From the cell containing the given text, extract its center point as [x, y] coordinate. 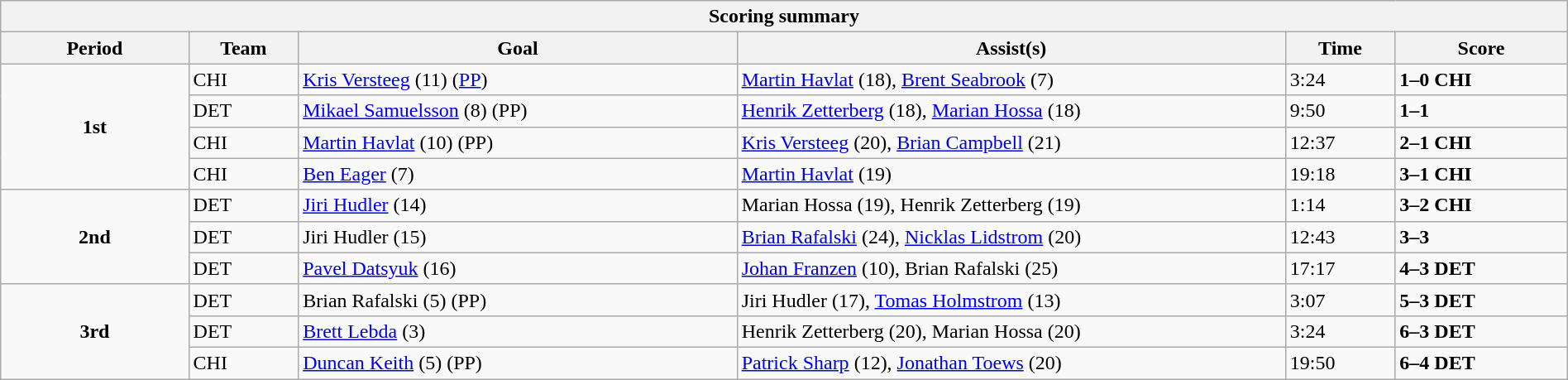
Pavel Datsyuk (16) [518, 268]
Mikael Samuelsson (8) (PP) [518, 111]
Johan Franzen (10), Brian Rafalski (25) [1011, 268]
6–3 DET [1481, 331]
Henrik Zetterberg (20), Marian Hossa (20) [1011, 331]
Martin Havlat (10) (PP) [518, 142]
3–2 CHI [1481, 205]
3rd [94, 331]
Henrik Zetterberg (18), Marian Hossa (18) [1011, 111]
Scoring summary [784, 17]
Jiri Hudler (17), Tomas Holmstrom (13) [1011, 300]
19:50 [1340, 363]
17:17 [1340, 268]
Patrick Sharp (12), Jonathan Toews (20) [1011, 363]
Jiri Hudler (14) [518, 205]
Score [1481, 48]
Martin Havlat (19) [1011, 174]
Period [94, 48]
1–1 [1481, 111]
19:18 [1340, 174]
3–1 CHI [1481, 174]
2–1 CHI [1481, 142]
2nd [94, 237]
Assist(s) [1011, 48]
Brian Rafalski (5) (PP) [518, 300]
Marian Hossa (19), Henrik Zetterberg (19) [1011, 205]
Team [243, 48]
12:43 [1340, 237]
5–3 DET [1481, 300]
Brett Lebda (3) [518, 331]
1:14 [1340, 205]
Brian Rafalski (24), Nicklas Lidstrom (20) [1011, 237]
Duncan Keith (5) (PP) [518, 363]
6–4 DET [1481, 363]
4–3 DET [1481, 268]
1–0 CHI [1481, 79]
3:07 [1340, 300]
Kris Versteeg (20), Brian Campbell (21) [1011, 142]
Kris Versteeg (11) (PP) [518, 79]
12:37 [1340, 142]
3–3 [1481, 237]
Jiri Hudler (15) [518, 237]
Martin Havlat (18), Brent Seabrook (7) [1011, 79]
Time [1340, 48]
Goal [518, 48]
9:50 [1340, 111]
1st [94, 127]
Ben Eager (7) [518, 174]
